Detect which cell encompasses the target text, then output its (X, Y) center coordinate. 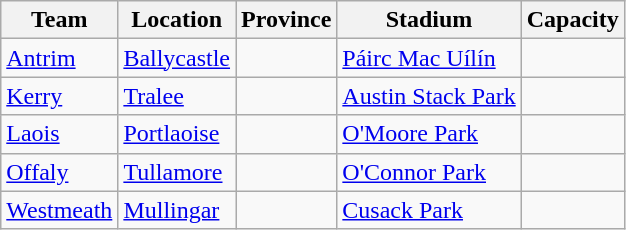
Mullingar (177, 210)
Páirc Mac Uílín (429, 58)
Antrim (60, 58)
Tralee (177, 96)
Austin Stack Park (429, 96)
O'Connor Park (429, 172)
Tullamore (177, 172)
Westmeath (60, 210)
Laois (60, 134)
O'Moore Park (429, 134)
Portlaoise (177, 134)
Kerry (60, 96)
Location (177, 20)
Team (60, 20)
Offaly (60, 172)
Stadium (429, 20)
Cusack Park (429, 210)
Capacity (572, 20)
Province (286, 20)
Ballycastle (177, 58)
